Pinpoint the cell where the given text exists, returning its (X, Y) midpoint coordinate. 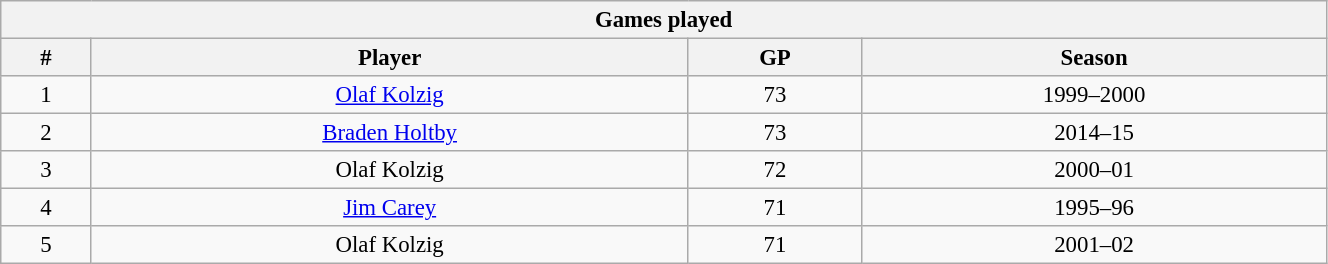
Games played (664, 20)
2014–15 (1094, 133)
Player (390, 58)
4 (46, 208)
3 (46, 170)
1995–96 (1094, 208)
Jim Carey (390, 208)
2 (46, 133)
GP (775, 58)
5 (46, 245)
1 (46, 95)
Season (1094, 58)
2000–01 (1094, 170)
# (46, 58)
2001–02 (1094, 245)
72 (775, 170)
Braden Holtby (390, 133)
1999–2000 (1094, 95)
